From the cell containing the given text, extract its center point as [X, Y] coordinate. 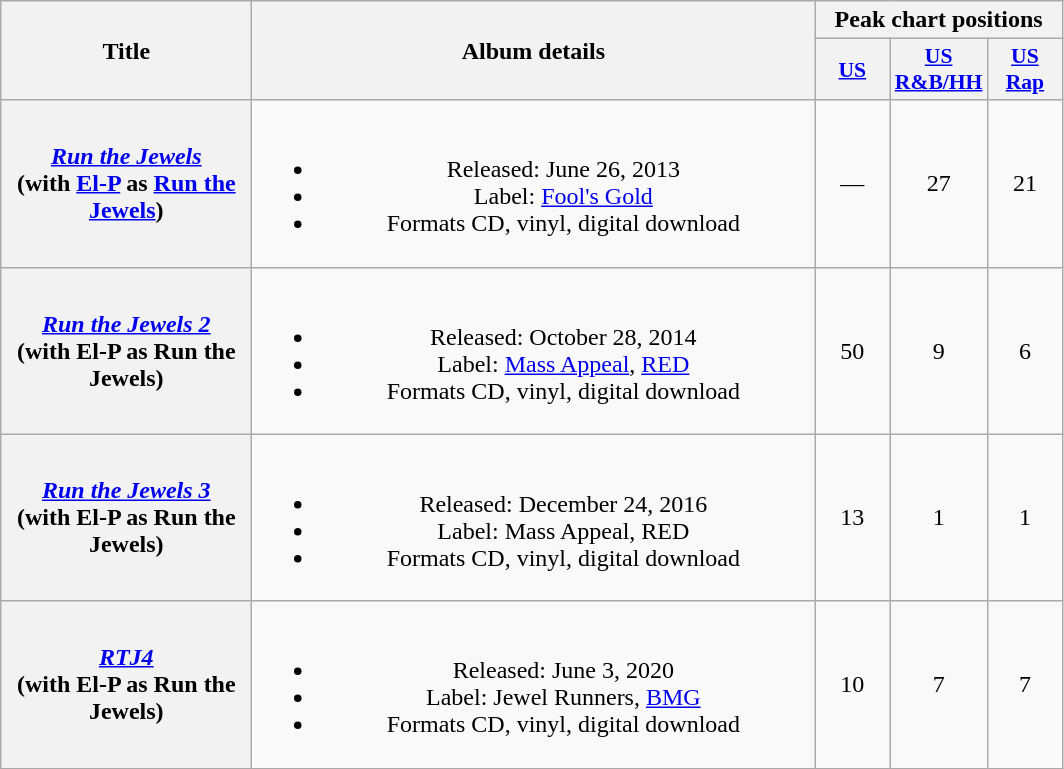
Album details [534, 50]
Run the Jewels 3(with El-P as Run the Jewels) [126, 518]
Released: December 24, 2016Label: Mass Appeal, REDFormats CD, vinyl, digital download [534, 518]
Released: October 28, 2014Label: Mass Appeal, REDFormats CD, vinyl, digital download [534, 350]
6 [1024, 350]
USRap [1024, 70]
Run the Jewels 2(with El-P as Run the Jewels) [126, 350]
10 [852, 684]
50 [852, 350]
Peak chart positions [939, 20]
Run the Jewels(with El-P as Run the Jewels) [126, 184]
Title [126, 50]
USR&B/HH [939, 70]
9 [939, 350]
Released: June 3, 2020Label: Jewel Runners, BMGFormats CD, vinyl, digital download [534, 684]
Released: June 26, 2013Label: Fool's GoldFormats CD, vinyl, digital download [534, 184]
RTJ4 (with El-P as Run the Jewels) [126, 684]
21 [1024, 184]
13 [852, 518]
27 [939, 184]
— [852, 184]
US [852, 70]
